Capture the cell that displays the provided text and extract its [x, y] central coordinate. 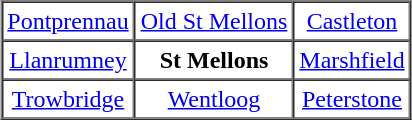
Wentloog [214, 100]
Marshfield [352, 60]
Castleton [352, 22]
Pontprennau [68, 22]
Peterstone [352, 100]
Trowbridge [68, 100]
St Mellons [214, 60]
Old St Mellons [214, 22]
Llanrumney [68, 60]
